For the text-containing cell, return its midpoint in [X, Y] coordinate format. 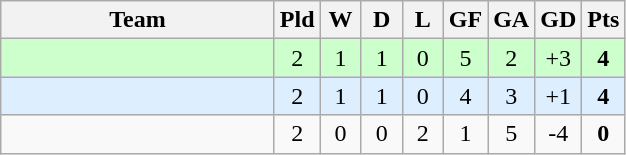
-4 [558, 134]
Pts [604, 20]
+3 [558, 58]
+1 [558, 96]
3 [512, 96]
D [382, 20]
Pld [297, 20]
GA [512, 20]
Team [138, 20]
W [340, 20]
GF [465, 20]
L [422, 20]
GD [558, 20]
